Determine the [X, Y] coordinate at the center of the cell enclosing the given text.  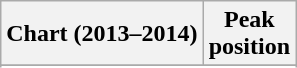
Chart (2013–2014) [102, 34]
Peakposition [249, 34]
